Capture the cell that displays the provided text and extract its [X, Y] central coordinate. 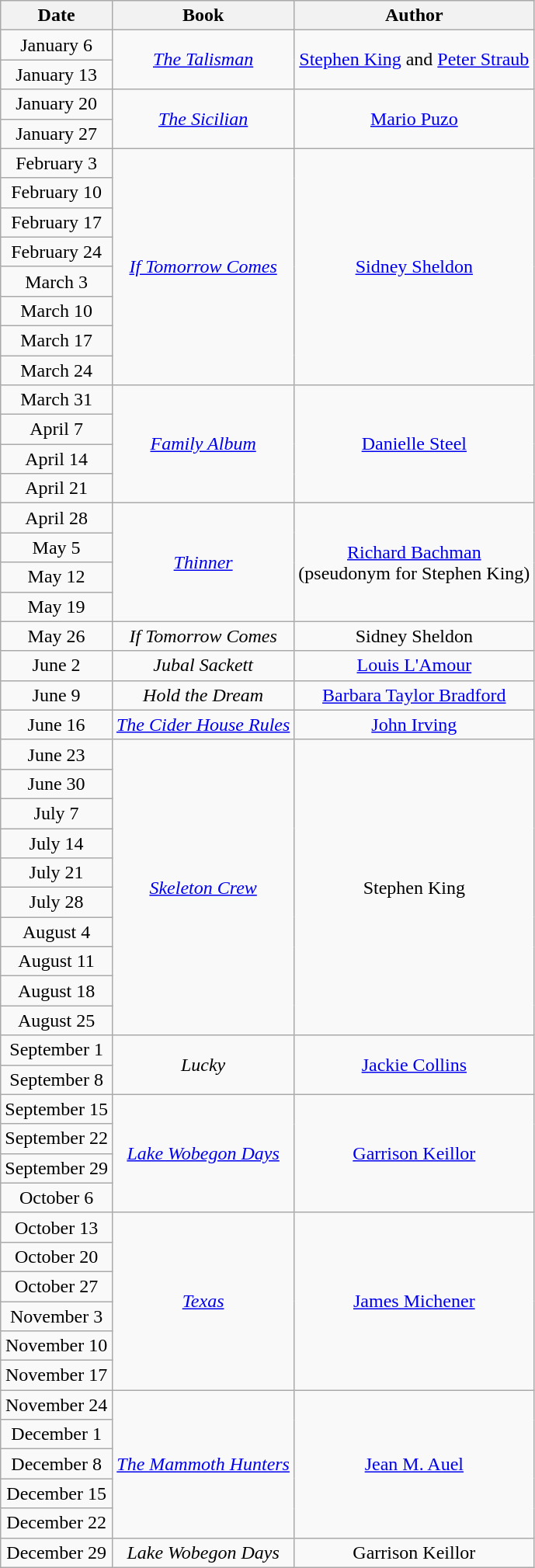
July 7 [57, 813]
April 21 [57, 488]
November 17 [57, 1375]
October 20 [57, 1257]
June 30 [57, 784]
Texas [203, 1301]
Skeleton Crew [203, 887]
Mario Puzo [415, 119]
June 16 [57, 725]
January 20 [57, 104]
November 24 [57, 1405]
The Cider House Rules [203, 725]
John Irving [415, 725]
June 2 [57, 666]
May 26 [57, 636]
March 3 [57, 281]
May 12 [57, 577]
December 1 [57, 1434]
Jean M. Auel [415, 1464]
September 8 [57, 1080]
January 13 [57, 75]
July 28 [57, 902]
December 8 [57, 1464]
December 22 [57, 1523]
November 10 [57, 1346]
Barbara Taylor Bradford [415, 695]
September 1 [57, 1050]
January 6 [57, 45]
May 5 [57, 548]
Stephen King [415, 887]
April 14 [57, 459]
March 17 [57, 340]
March 24 [57, 370]
September 15 [57, 1109]
October 13 [57, 1227]
December 15 [57, 1493]
August 25 [57, 1020]
July 21 [57, 873]
Hold the Dream [203, 695]
Richard Bachman (pseudonym for Stephen King) [415, 562]
July 14 [57, 843]
Jubal Sackett [203, 666]
The Mammoth Hunters [203, 1464]
February 10 [57, 193]
December 29 [57, 1552]
April 28 [57, 518]
September 22 [57, 1139]
June 23 [57, 754]
Family Album [203, 444]
Lucky [203, 1065]
November 3 [57, 1316]
Author [415, 16]
October 6 [57, 1198]
February 3 [57, 163]
August 18 [57, 991]
Book [203, 16]
Thinner [203, 562]
February 17 [57, 222]
James Michener [415, 1301]
Danielle Steel [415, 444]
March 10 [57, 311]
The Sicilian [203, 119]
October 27 [57, 1286]
The Talisman [203, 60]
March 31 [57, 400]
September 29 [57, 1168]
June 9 [57, 695]
January 27 [57, 134]
Jackie Collins [415, 1065]
August 4 [57, 932]
Date [57, 16]
August 11 [57, 961]
April 7 [57, 429]
Louis L'Amour [415, 666]
Stephen King and Peter Straub [415, 60]
May 19 [57, 607]
February 24 [57, 252]
